From the cell containing the given text, extract its center point as [x, y] coordinate. 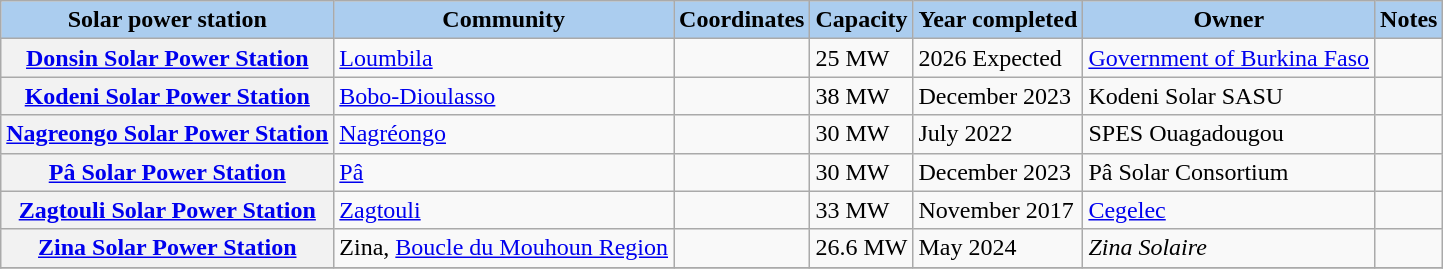
Government of Burkina Faso [1229, 58]
Zina Solaire [1229, 248]
38 MW [862, 96]
25 MW [862, 58]
Pâ Solar Consortium [1229, 172]
May 2024 [998, 248]
Solar power station [168, 20]
Zagtouli Solar Power Station [168, 210]
SPES Ouagadougou [1229, 134]
Pâ Solar Power Station [168, 172]
Zina, Boucle du Mouhoun Region [504, 248]
Owner [1229, 20]
Coordinates [742, 20]
Notes [1409, 20]
Cegelec [1229, 210]
Nagréongo [504, 134]
Kodeni Solar Power Station [168, 96]
Kodeni Solar SASU [1229, 96]
33 MW [862, 210]
Donsin Solar Power Station [168, 58]
July 2022 [998, 134]
November 2017 [998, 210]
Loumbila [504, 58]
Zina Solar Power Station [168, 248]
Nagreongo Solar Power Station [168, 134]
Capacity [862, 20]
Pâ [504, 172]
Bobo-Dioulasso [504, 96]
Year completed [998, 20]
2026 Expected [998, 58]
Community [504, 20]
Zagtouli [504, 210]
26.6 MW [862, 248]
